For the text-containing cell, return its midpoint in [X, Y] coordinate format. 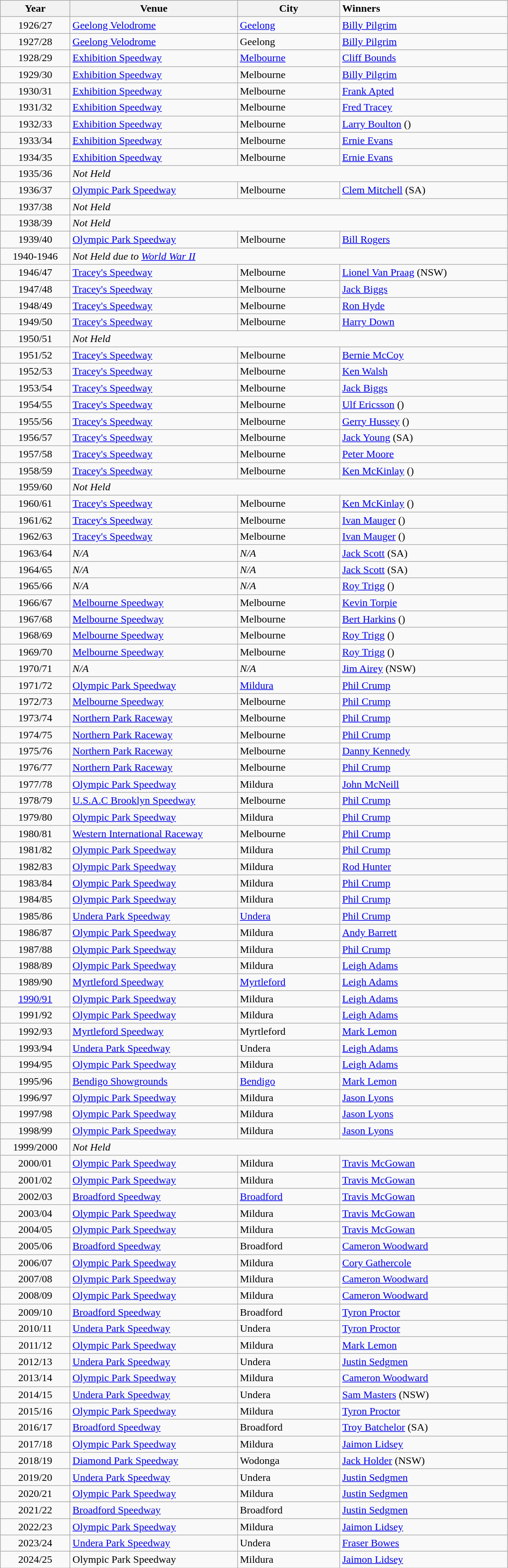
1969/70 [36, 652]
Rod Hunter [423, 867]
1928/29 [36, 58]
2016/17 [36, 1428]
1984/85 [36, 900]
Ken Walsh [423, 372]
2018/19 [36, 1460]
2006/07 [36, 1263]
1927/28 [36, 42]
Sam Masters (NSW) [423, 1395]
Bert Harkins () [423, 619]
2021/22 [36, 1510]
1950/51 [36, 339]
Danny Kennedy [423, 751]
2019/20 [36, 1477]
1935/36 [36, 173]
1990/91 [36, 998]
Bendigo Showgrounds [154, 1081]
1978/79 [36, 801]
1960/61 [36, 504]
1958/59 [36, 470]
2022/23 [36, 1526]
Jack Holder (NSW) [423, 1460]
Not Held due to World War II [289, 256]
1968/69 [36, 636]
1964/65 [36, 570]
1946/47 [36, 273]
2000/01 [36, 1164]
2004/05 [36, 1229]
Jack Young (SA) [423, 437]
Frank Apted [423, 91]
Diamond Park Speedway [154, 1460]
Lionel Van Praag (NSW) [423, 273]
2001/02 [36, 1180]
1971/72 [36, 685]
1982/83 [36, 867]
1933/34 [36, 140]
2024/25 [36, 1560]
1973/74 [36, 718]
Larry Boulton () [423, 124]
2020/21 [36, 1493]
2003/04 [36, 1213]
1993/94 [36, 1048]
1938/39 [36, 223]
Jim Airey (NSW) [423, 668]
2012/13 [36, 1362]
1981/82 [36, 850]
Peter Moore [423, 454]
1985/86 [36, 916]
Ron Hyde [423, 306]
1934/35 [36, 157]
1929/30 [36, 75]
1995/96 [36, 1081]
1989/90 [36, 982]
1962/63 [36, 537]
1976/77 [36, 768]
1992/93 [36, 1032]
Troy Batchelor (SA) [423, 1428]
1998/99 [36, 1131]
1965/66 [36, 586]
1959/60 [36, 487]
Harry Down [423, 322]
1930/31 [36, 91]
1953/54 [36, 388]
1974/75 [36, 735]
1979/80 [36, 817]
Fraser Bowes [423, 1543]
1970/71 [36, 668]
U.S.A.C Brooklyn Speedway [154, 801]
Cory Gathercole [423, 1263]
1937/38 [36, 207]
1936/37 [36, 190]
2015/16 [36, 1411]
Clem Mitchell (SA) [423, 190]
1991/92 [36, 1015]
Bendigo [289, 1081]
Andy Barrett [423, 932]
2017/18 [36, 1444]
1975/76 [36, 751]
Western International Raceway [154, 834]
2011/12 [36, 1345]
1926/27 [36, 25]
1947/48 [36, 289]
1940-1946 [36, 256]
1999/2000 [36, 1147]
1988/89 [36, 965]
1963/64 [36, 553]
2005/06 [36, 1246]
Fred Tracey [423, 108]
1966/67 [36, 603]
Bill Rogers [423, 240]
Winners [423, 9]
1949/50 [36, 322]
1997/98 [36, 1114]
Cliff Bounds [423, 58]
2008/09 [36, 1296]
1931/32 [36, 108]
1986/87 [36, 932]
1994/95 [36, 1065]
1980/81 [36, 834]
1977/78 [36, 784]
1955/56 [36, 421]
Year [36, 9]
1996/97 [36, 1098]
1956/57 [36, 437]
2009/10 [36, 1312]
2007/08 [36, 1279]
Ulf Ericsson () [423, 404]
John McNeill [423, 784]
1948/49 [36, 306]
City [289, 9]
1954/55 [36, 404]
Gerry Hussey () [423, 421]
Bernie McCoy [423, 355]
1987/88 [36, 949]
2002/03 [36, 1196]
Kevin Torpie [423, 603]
Wodonga [289, 1460]
2014/15 [36, 1395]
1932/33 [36, 124]
1951/52 [36, 355]
1939/40 [36, 240]
2023/24 [36, 1543]
1961/62 [36, 520]
1967/68 [36, 619]
1952/53 [36, 372]
2013/14 [36, 1378]
Venue [154, 9]
1972/73 [36, 701]
1983/84 [36, 883]
2010/11 [36, 1329]
1957/58 [36, 454]
